For the text-containing cell, return its midpoint in (X, Y) coordinate format. 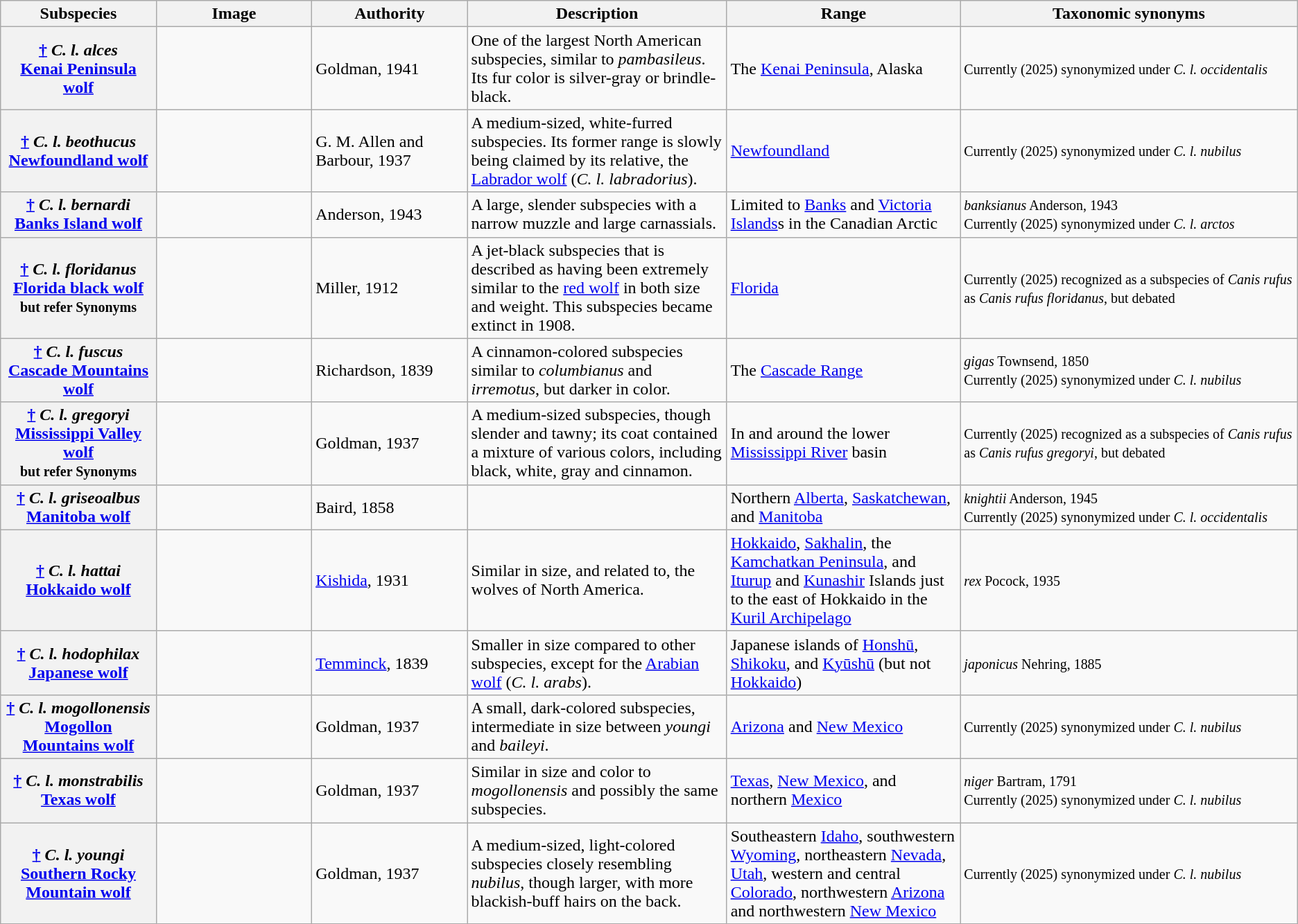
japonicus Nehring, 1885 (1129, 663)
Goldman, 1941 (390, 68)
Miller, 1912 (390, 288)
Arizona and New Mexico (843, 726)
Florida (843, 288)
One of the largest North American subspecies, similar to pambasileus. Its fur color is silver-gray or brindle-black. (597, 68)
† C. l. floridanusFlorida black wolfbut refer Synonyms (78, 288)
The Cascade Range (843, 370)
Description (597, 14)
Subspecies (78, 14)
Authority (390, 14)
A medium-sized, white-furred subspecies. Its former range is slowly being claimed by its relative, the Labrador wolf (C. l. labradorius). (597, 151)
A medium-sized, light-colored subspecies closely resembling nubilus, though larger, with more blackish-buff hairs on the back. (597, 873)
knightii Anderson, 1945Currently (2025) synonymized under C. l. occidentalis (1129, 507)
Smaller in size compared to other subspecies, except for the Arabian wolf (C. l. arabs). (597, 663)
† C. l. mogollonensisMogollon Mountains wolf (78, 726)
Richardson, 1839 (390, 370)
Currently (2025) recognized as a subspecies of Canis rufus as Canis rufus gregoryi, but debated (1129, 444)
Limited to Banks and Victoria Islandss in the Canadian Arctic (843, 215)
Kishida, 1931 (390, 580)
A cinnamon-colored subspecies similar to columbianus and irremotus, but darker in color. (597, 370)
Newfoundland (843, 151)
A small, dark-colored subspecies, intermediate in size between youngi and baileyi. (597, 726)
† C. l. hattaiHokkaido wolf (78, 580)
Hokkaido, Sakhalin, the Kamchatkan Peninsula, and Iturup and Kunashir Islands just to the east of Hokkaido in the Kuril Archipelago (843, 580)
The Kenai Peninsula, Alaska (843, 68)
Similar in size, and related to, the wolves of North America. (597, 580)
In and around the lower Mississippi River basin (843, 444)
niger Bartram, 1791Currently (2025) synonymized under C. l. nubilus (1129, 790)
banksianus Anderson, 1943Currently (2025) synonymized under C. l. arctos (1129, 215)
† C. l. fuscusCascade Mountains wolf (78, 370)
Northern Alberta, Saskatchewan, and Manitoba (843, 507)
Baird, 1858 (390, 507)
† C. l. griseoalbusManitoba wolf (78, 507)
A large, slender subspecies with a narrow muzzle and large carnassials. (597, 215)
† C. l. hodophilaxJapanese wolf (78, 663)
† C. l. bernardiBanks Island wolf (78, 215)
Similar in size and color to mogollonensis and possibly the same subspecies. (597, 790)
† C. l. beothucusNewfoundland wolf (78, 151)
Currently (2025) synonymized under C. l. occidentalis (1129, 68)
A medium-sized subspecies, though slender and tawny; its coat contained a mixture of various colors, including black, white, gray and cinnamon. (597, 444)
rex Pocock, 1935 (1129, 580)
† C. l. gregoryiMississippi Valley wolfbut refer Synonyms (78, 444)
† C. l. alcesKenai Peninsula wolf (78, 68)
† C. l. youngiSouthern Rocky Mountain wolf (78, 873)
Temminck, 1839 (390, 663)
G. M. Allen and Barbour, 1937 (390, 151)
Image (234, 14)
Range (843, 14)
Texas, New Mexico, and northern Mexico (843, 790)
Japanese islands of Honshū, Shikoku, and Kyūshū (but not Hokkaido) (843, 663)
Taxonomic synonyms (1129, 14)
† C. l. monstrabilisTexas wolf (78, 790)
Southeastern Idaho, southwestern Wyoming, northeastern Nevada, Utah, western and central Colorado, northwestern Arizona and northwestern New Mexico (843, 873)
Anderson, 1943 (390, 215)
gigas Townsend, 1850Currently (2025) synonymized under C. l. nubilus (1129, 370)
Currently (2025) recognized as a subspecies of Canis rufus as Canis rufus floridanus, but debated (1129, 288)
